Pinpoint the cell where the given text exists, returning its (X, Y) midpoint coordinate. 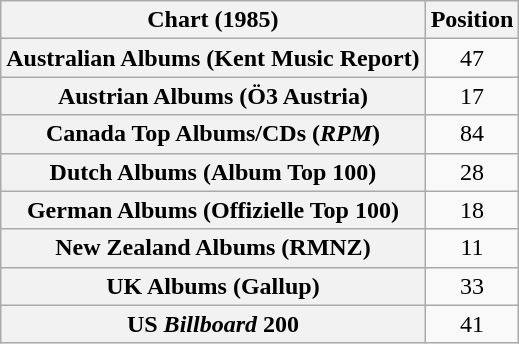
New Zealand Albums (RMNZ) (213, 248)
Austrian Albums (Ö3 Austria) (213, 96)
Dutch Albums (Album Top 100) (213, 172)
33 (472, 286)
18 (472, 210)
28 (472, 172)
UK Albums (Gallup) (213, 286)
11 (472, 248)
US Billboard 200 (213, 324)
41 (472, 324)
17 (472, 96)
Chart (1985) (213, 20)
Australian Albums (Kent Music Report) (213, 58)
47 (472, 58)
Canada Top Albums/CDs (RPM) (213, 134)
84 (472, 134)
German Albums (Offizielle Top 100) (213, 210)
Position (472, 20)
